Capture the cell that displays the provided text and extract its [X, Y] central coordinate. 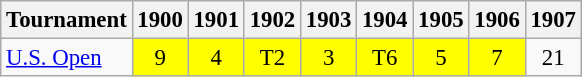
1904 [385, 20]
1901 [216, 20]
9 [160, 58]
7 [497, 58]
1900 [160, 20]
T2 [272, 58]
1905 [441, 20]
21 [553, 58]
5 [441, 58]
1903 [328, 20]
4 [216, 58]
1902 [272, 20]
3 [328, 58]
U.S. Open [66, 58]
T6 [385, 58]
1906 [497, 20]
Tournament [66, 20]
1907 [553, 20]
